Return the [x, y] coordinate for the center point of the cell that contains the specified text.  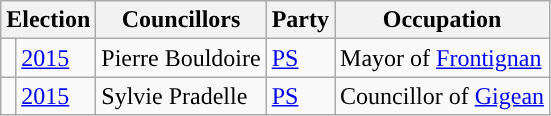
Occupation [442, 20]
Party [300, 20]
Councillor of Gigean [442, 96]
Election [48, 20]
Mayor of Frontignan [442, 58]
Councillors [181, 20]
Sylvie Pradelle [181, 96]
Pierre Bouldoire [181, 58]
